Scan for the cell matching the given text and deliver its [x, y] coordinate at center. 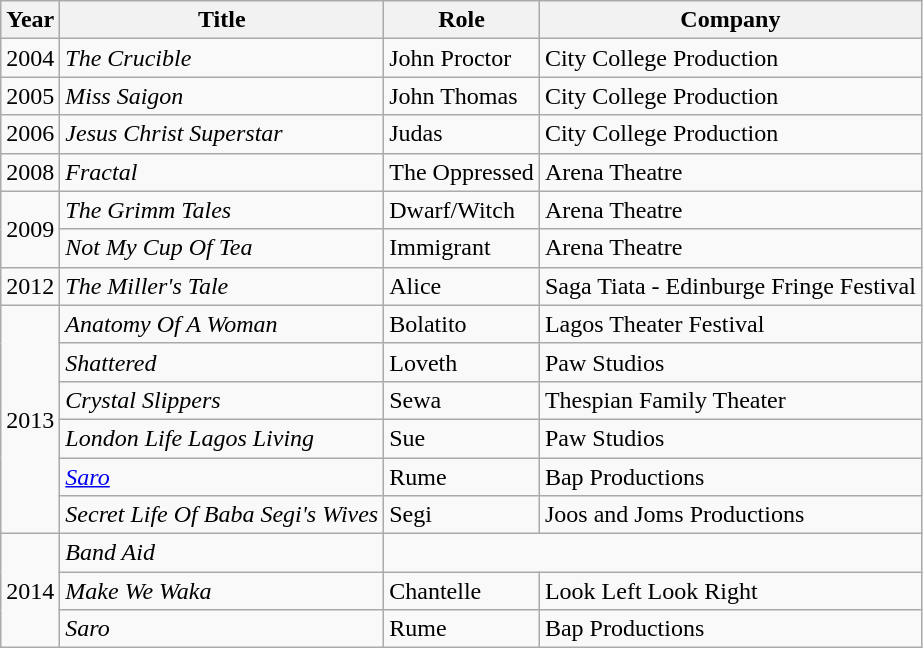
2014 [30, 591]
Band Aid [222, 553]
Fractal [222, 172]
Miss Saigon [222, 96]
Sue [462, 438]
The Grimm Tales [222, 210]
Not My Cup Of Tea [222, 248]
2012 [30, 286]
Anatomy Of A Woman [222, 324]
Role [462, 20]
Joos and Joms Productions [730, 515]
Segi [462, 515]
2004 [30, 58]
2008 [30, 172]
Year [30, 20]
Company [730, 20]
Shattered [222, 362]
The Crucible [222, 58]
Make We Waka [222, 591]
John Proctor [462, 58]
2009 [30, 229]
Crystal Slippers [222, 400]
Saga Tiata - Edinburge Fringe Festival [730, 286]
John Thomas [462, 96]
London Life Lagos Living [222, 438]
Chantelle [462, 591]
Lagos Theater Festival [730, 324]
2013 [30, 419]
2006 [30, 134]
Secret Life Of Baba Segi's Wives [222, 515]
Sewa [462, 400]
Dwarf/Witch [462, 210]
Title [222, 20]
Thespian Family Theater [730, 400]
Look Left Look Right [730, 591]
The Miller's Tale [222, 286]
2005 [30, 96]
Bolatito [462, 324]
Alice [462, 286]
The Oppressed [462, 172]
Immigrant [462, 248]
Jesus Christ Superstar [222, 134]
Loveth [462, 362]
Judas [462, 134]
